Provide the [X, Y] coordinate of the cell's center where the given text is located.  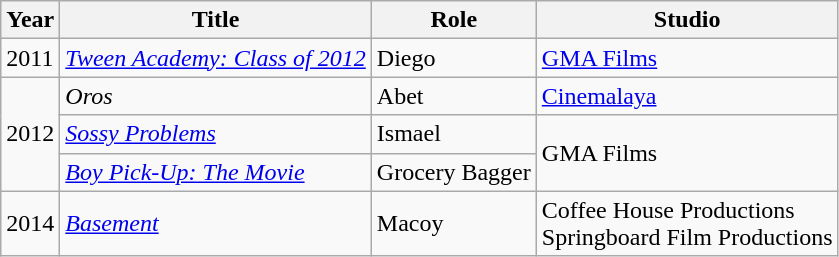
Abet [454, 96]
Oros [216, 96]
Macoy [454, 224]
Sossy Problems [216, 134]
Coffee House Productions Springboard Film Productions [687, 224]
2014 [30, 224]
Ismael [454, 134]
Diego [454, 58]
2012 [30, 134]
Year [30, 20]
Cinemalaya [687, 96]
2011 [30, 58]
Studio [687, 20]
Role [454, 20]
Grocery Bagger [454, 172]
Boy Pick-Up: The Movie [216, 172]
Title [216, 20]
Basement [216, 224]
Tween Academy: Class of 2012 [216, 58]
